Output the [x, y] coordinate of the center of the cell containing the given text.  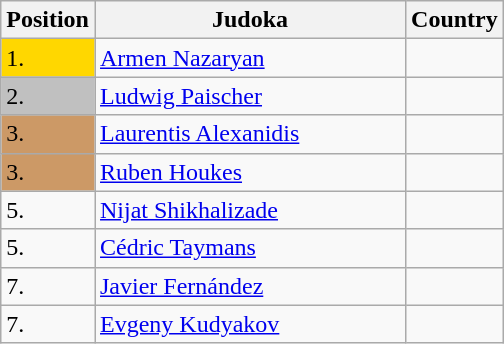
Laurentis Alexanidis [250, 134]
Position [48, 20]
2. [48, 96]
Armen Nazaryan [250, 58]
Judoka [250, 20]
Country [455, 20]
Evgeny Kudyakov [250, 324]
Javier Fernández [250, 286]
Nijat Shikhalizade [250, 210]
Ruben Houkes [250, 172]
Cédric Taymans [250, 248]
Ludwig Paischer [250, 96]
1. [48, 58]
